Scan for the cell matching the given text and deliver its [X, Y] coordinate at center. 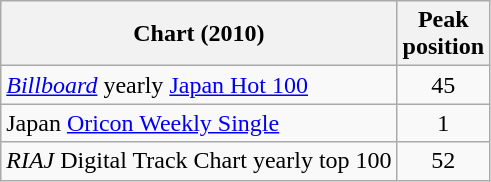
45 [443, 85]
Japan Oricon Weekly Single [199, 123]
Chart (2010) [199, 34]
52 [443, 161]
Billboard yearly Japan Hot 100 [199, 85]
Peakposition [443, 34]
RIAJ Digital Track Chart yearly top 100 [199, 161]
1 [443, 123]
